Provide the [x, y] coordinate of the cell's center where the given text is located.  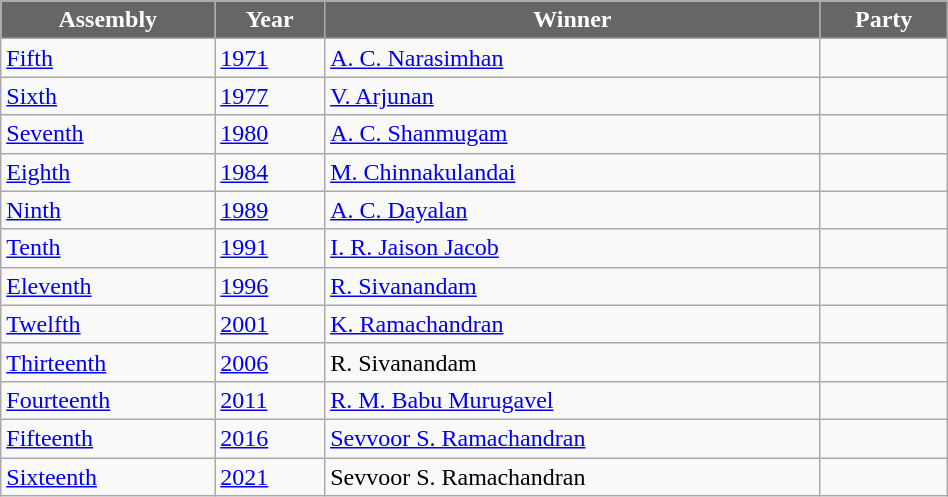
2006 [270, 362]
Thirteenth [108, 362]
Ninth [108, 210]
A. C. Dayalan [572, 210]
Tenth [108, 248]
1971 [270, 58]
I. R. Jaison Jacob [572, 248]
M. Chinnakulandai [572, 172]
V. Arjunan [572, 96]
Twelfth [108, 324]
1984 [270, 172]
2021 [270, 477]
Assembly [108, 20]
Fifth [108, 58]
Year [270, 20]
1980 [270, 134]
Sixth [108, 96]
Seventh [108, 134]
2016 [270, 438]
1977 [270, 96]
Eleventh [108, 286]
R. M. Babu Murugavel [572, 400]
Sixteenth [108, 477]
Winner [572, 20]
Fifteenth [108, 438]
Party [884, 20]
1996 [270, 286]
A. C. Narasimhan [572, 58]
2001 [270, 324]
2011 [270, 400]
Fourteenth [108, 400]
1989 [270, 210]
1991 [270, 248]
K. Ramachandran [572, 324]
A. C. Shanmugam [572, 134]
Eighth [108, 172]
